Determine the [X, Y] coordinate at the center of the cell enclosing the given text.  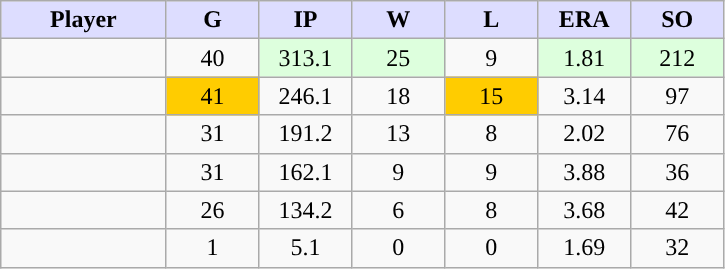
246.1 [306, 96]
134.2 [306, 210]
40 [212, 58]
3.88 [584, 172]
42 [678, 210]
191.2 [306, 134]
313.1 [306, 58]
13 [398, 134]
IP [306, 20]
41 [212, 96]
G [212, 20]
18 [398, 96]
76 [678, 134]
25 [398, 58]
15 [492, 96]
162.1 [306, 172]
W [398, 20]
SO [678, 20]
1 [212, 248]
26 [212, 210]
ERA [584, 20]
2.02 [584, 134]
36 [678, 172]
1.69 [584, 248]
5.1 [306, 248]
3.14 [584, 96]
97 [678, 96]
212 [678, 58]
L [492, 20]
Player [84, 20]
32 [678, 248]
3.68 [584, 210]
6 [398, 210]
1.81 [584, 58]
